Output the (X, Y) coordinate of the center of the cell containing the given text.  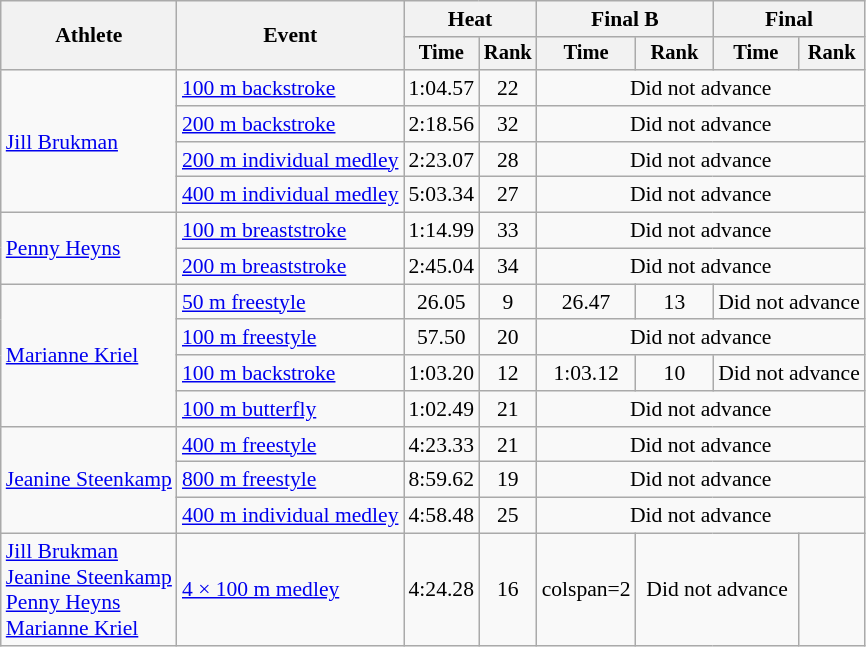
57.50 (442, 338)
1:03.12 (586, 373)
Jeanine Steenkamp (89, 480)
1:14.99 (442, 231)
19 (508, 480)
Final B (626, 19)
28 (508, 160)
200 m breaststroke (290, 267)
10 (675, 373)
Athlete (89, 36)
34 (508, 267)
26.47 (586, 302)
4 × 100 m medley (290, 590)
2:18.56 (442, 124)
1:04.57 (442, 88)
4:24.28 (442, 590)
200 m backstroke (290, 124)
25 (508, 516)
Heat (470, 19)
400 m freestyle (290, 445)
1:02.49 (442, 409)
8:59.62 (442, 480)
100 m breaststroke (290, 231)
Penny Heyns (89, 248)
13 (675, 302)
Marianne Kriel (89, 355)
Jill BrukmanJeanine SteenkampPenny HeynsMarianne Kriel (89, 590)
200 m individual medley (290, 160)
800 m freestyle (290, 480)
colspan=2 (586, 590)
4:58.48 (442, 516)
12 (508, 373)
26.05 (442, 302)
Event (290, 36)
22 (508, 88)
2:45.04 (442, 267)
5:03.34 (442, 195)
20 (508, 338)
9 (508, 302)
32 (508, 124)
33 (508, 231)
4:23.33 (442, 445)
16 (508, 590)
50 m freestyle (290, 302)
Jill Brukman (89, 141)
100 m freestyle (290, 338)
1:03.20 (442, 373)
27 (508, 195)
2:23.07 (442, 160)
100 m butterfly (290, 409)
Final (789, 19)
